Capture the cell that displays the provided text and extract its [x, y] central coordinate. 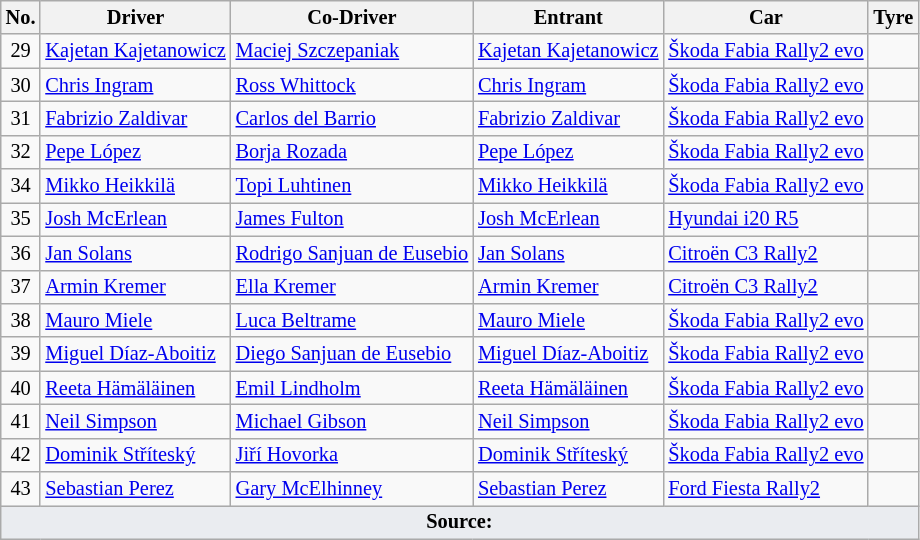
42 [21, 455]
Carlos del Barrio [352, 118]
No. [21, 17]
37 [21, 287]
Maciej Szczepaniak [352, 51]
Gary McElhinney [352, 489]
Ford Fiesta Rally2 [766, 489]
Rodrigo Sanjuan de Eusebio [352, 253]
Ella Kremer [352, 287]
29 [21, 51]
Driver [135, 17]
Emil Lindholm [352, 388]
30 [21, 85]
43 [21, 489]
Ross Whittock [352, 85]
39 [21, 354]
Michael Gibson [352, 421]
Co-Driver [352, 17]
James Fulton [352, 219]
38 [21, 320]
40 [21, 388]
Luca Beltrame [352, 320]
Borja Rozada [352, 152]
Diego Sanjuan de Eusebio [352, 354]
32 [21, 152]
31 [21, 118]
36 [21, 253]
41 [21, 421]
Entrant [568, 17]
Tyre [893, 17]
Hyundai i20 R5 [766, 219]
Jiří Hovorka [352, 455]
Source: [460, 522]
Topi Luhtinen [352, 186]
Car [766, 17]
35 [21, 219]
34 [21, 186]
